Return the [x, y] coordinate for the center point of the cell that contains the specified text.  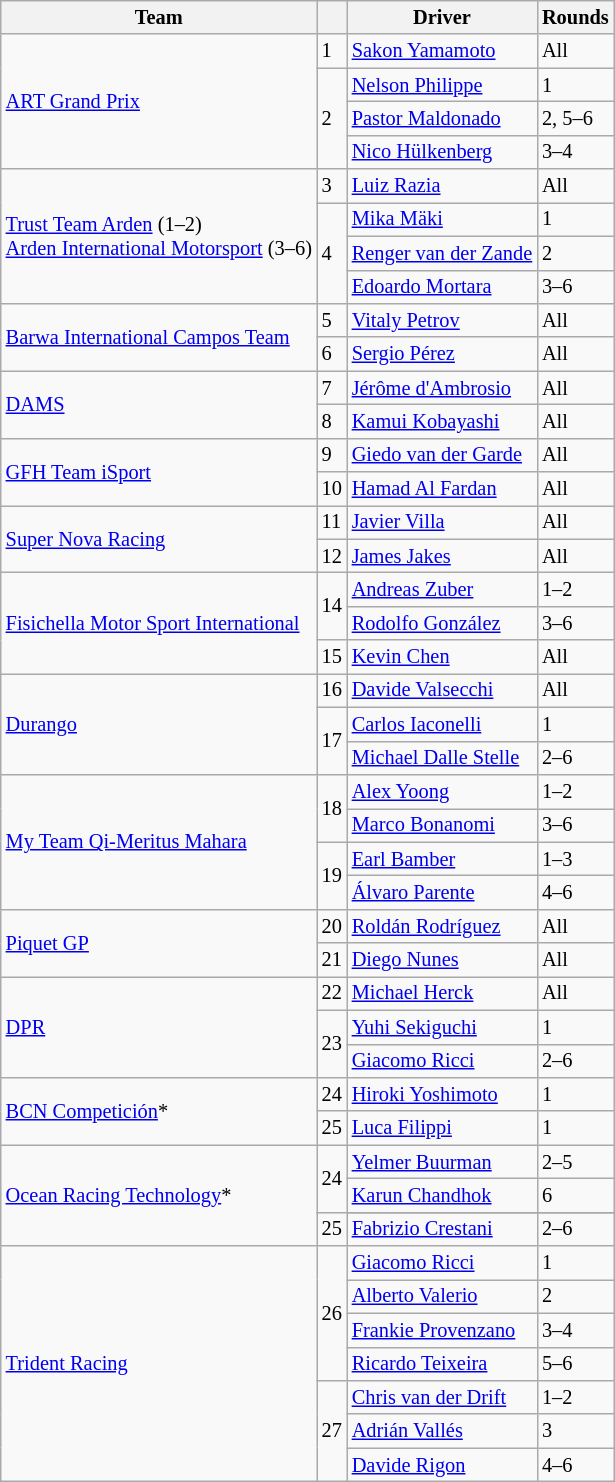
Adrián Vallés [442, 1431]
Jérôme d'Ambrosio [442, 388]
Frankie Provenzano [442, 1330]
Mika Mäki [442, 219]
BCN Competición* [159, 1110]
Vitaly Petrov [442, 320]
Sakon Yamamoto [442, 51]
Barwa International Campos Team [159, 336]
Giedo van der Garde [442, 455]
Hamad Al Fardan [442, 489]
4 [332, 252]
Luca Filippi [442, 1128]
Marco Bonanomi [442, 825]
5 [332, 320]
Davide Rigon [442, 1465]
20 [332, 926]
8 [332, 421]
Kamui Kobayashi [442, 421]
My Team Qi-Meritus Mahara [159, 842]
Ricardo Teixeira [442, 1364]
1–3 [576, 859]
16 [332, 690]
Carlos Iaconelli [442, 724]
22 [332, 993]
Nico Hülkenberg [442, 152]
26 [332, 1314]
Álvaro Parente [442, 892]
12 [332, 556]
9 [332, 455]
Yelmer Buurman [442, 1162]
11 [332, 522]
Super Nova Racing [159, 538]
Michael Dalle Stelle [442, 758]
Javier Villa [442, 522]
Piquet GP [159, 942]
Michael Herck [442, 993]
Alberto Valerio [442, 1296]
Davide Valsecchi [442, 690]
Andreas Zuber [442, 589]
Fisichella Motor Sport International [159, 622]
Rodolfo González [442, 623]
Fabrizio Crestani [442, 1229]
7 [332, 388]
Chris van der Drift [442, 1397]
Edoardo Mortara [442, 287]
10 [332, 489]
DPR [159, 1026]
15 [332, 657]
Yuhi Sekiguchi [442, 1027]
Hiroki Yoshimoto [442, 1094]
Pastor Maldonado [442, 118]
Driver [442, 17]
14 [332, 606]
Sergio Pérez [442, 354]
17 [332, 740]
Trust Team Arden (1–2) Arden International Motorsport (3–6) [159, 236]
Alex Yoong [442, 791]
Roldán Rodríguez [442, 926]
Renger van der Zande [442, 253]
GFH Team iSport [159, 472]
Kevin Chen [442, 657]
Luiz Razia [442, 186]
Rounds [576, 17]
Nelson Philippe [442, 85]
5–6 [576, 1364]
James Jakes [442, 556]
2–5 [576, 1162]
Ocean Racing Technology* [159, 1196]
27 [332, 1430]
2, 5–6 [576, 118]
21 [332, 960]
23 [332, 1044]
Earl Bamber [442, 859]
19 [332, 876]
ART Grand Prix [159, 102]
Diego Nunes [442, 960]
18 [332, 808]
Karun Chandhok [442, 1195]
Durango [159, 724]
DAMS [159, 404]
Team [159, 17]
Trident Racing [159, 1364]
